Search for the cell housing the specified text and yield its [X, Y] center coordinate. 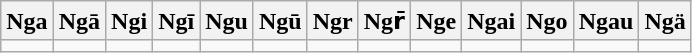
Ngo [547, 21]
Ngu [227, 21]
Ngr [332, 21]
Ngi [130, 21]
Ngä [665, 21]
Ngū [280, 21]
Ngr̄ [384, 21]
Nge [436, 21]
Ngī [176, 21]
Ngai [492, 21]
Ngau [606, 21]
Ngā [79, 21]
Nga [27, 21]
